Return [X, Y] of the center of cell containing provided text 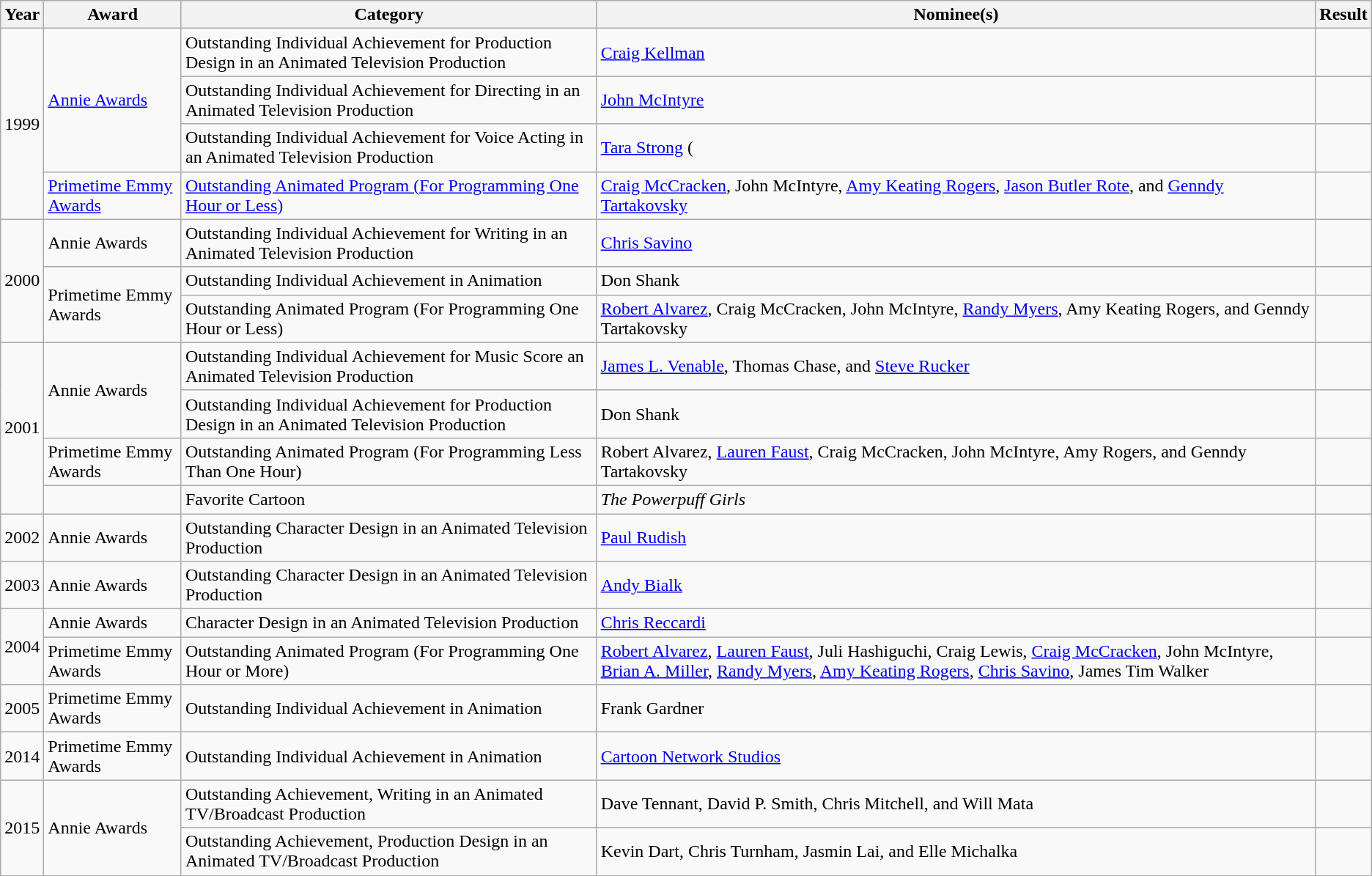
Award [113, 15]
Outstanding Achievement, Production Design in an Animated TV/Broadcast Production [388, 852]
Frank Gardner [956, 708]
John McIntyre [956, 100]
Andy Bialk [956, 585]
Outstanding Animated Program (For Programming One Hour or More) [388, 661]
Outstanding Animated Program (For Programming Less Than One Hour) [388, 462]
Dave Tennant, David P. Smith, Chris Mitchell, and Will Mata [956, 803]
James L. Venable, Thomas Chase, and Steve Rucker [956, 367]
Craig Kellman [956, 53]
Result [1343, 15]
2001 [22, 428]
Kevin Dart, Chris Turnham, Jasmin Lai, and Elle Michalka [956, 852]
2003 [22, 585]
Outstanding Individual Achievement for Writing in an Animated Television Production [388, 243]
Tara Strong ( [956, 148]
Outstanding Individual Achievement for Music Score an Animated Television Production [388, 367]
Robert Alvarez, Lauren Faust, Craig McCracken, John McIntyre, Amy Rogers, and Genndy Tartakovsky [956, 462]
Outstanding Achievement, Writing in an Animated TV/Broadcast Production [388, 803]
Chris Savino [956, 243]
Year [22, 15]
2015 [22, 828]
1999 [22, 124]
The Powerpuff Girls [956, 499]
Category [388, 15]
Chris Reccardi [956, 623]
Paul Rudish [956, 537]
2000 [22, 281]
Robert Alvarez, Craig McCracken, John McIntyre, Randy Myers, Amy Keating Rogers, and Genndy Tartakovsky [956, 318]
Nominee(s) [956, 15]
Outstanding Individual Achievement for Voice Acting in an Animated Television Production [388, 148]
Cartoon Network Studios [956, 757]
2002 [22, 537]
Craig McCracken, John McIntyre, Amy Keating Rogers, Jason Butler Rote, and Genndy Tartakovsky [956, 195]
2014 [22, 757]
Outstanding Individual Achievement for Directing in an Animated Television Production [388, 100]
Character Design in an Animated Television Production [388, 623]
Favorite Cartoon [388, 499]
2004 [22, 647]
2005 [22, 708]
